Find where the given text appears and provide that cell's center as [x, y] coordinate. 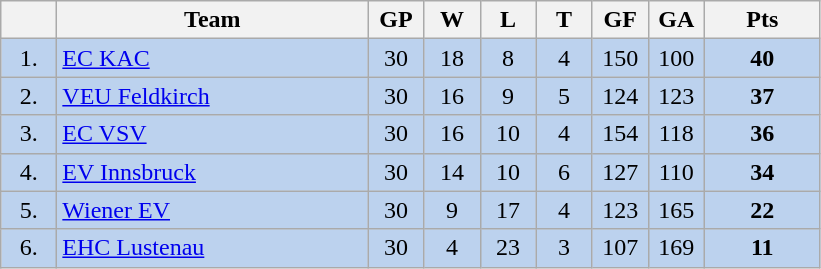
14 [452, 172]
T [564, 20]
36 [762, 134]
169 [676, 248]
6 [564, 172]
3. [29, 134]
Team [212, 20]
3 [564, 248]
L [508, 20]
165 [676, 210]
EC VSV [212, 134]
Pts [762, 20]
22 [762, 210]
GP [396, 20]
4. [29, 172]
23 [508, 248]
18 [452, 58]
110 [676, 172]
Wiener EV [212, 210]
5. [29, 210]
GA [676, 20]
124 [620, 96]
150 [620, 58]
EV Innsbruck [212, 172]
EHC Lustenau [212, 248]
11 [762, 248]
107 [620, 248]
40 [762, 58]
EC KAC [212, 58]
8 [508, 58]
34 [762, 172]
100 [676, 58]
1. [29, 58]
GF [620, 20]
127 [620, 172]
154 [620, 134]
118 [676, 134]
17 [508, 210]
VEU Feldkirch [212, 96]
2. [29, 96]
5 [564, 96]
37 [762, 96]
6. [29, 248]
W [452, 20]
